Detect which cell encompasses the target text, then output its [x, y] center coordinate. 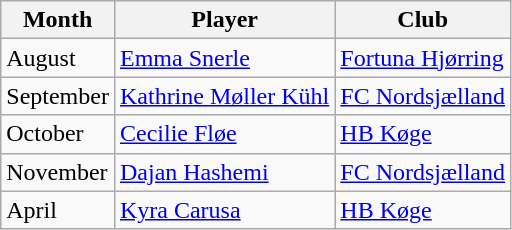
Dajan Hashemi [224, 172]
August [58, 58]
November [58, 172]
Player [224, 20]
April [58, 210]
Fortuna Hjørring [423, 58]
Kathrine Møller Kühl [224, 96]
September [58, 96]
October [58, 134]
Kyra Carusa [224, 210]
Emma Snerle [224, 58]
Month [58, 20]
Cecilie Fløe [224, 134]
Club [423, 20]
